Identify which cell holds the provided text, then report its [x, y] central coordinate. 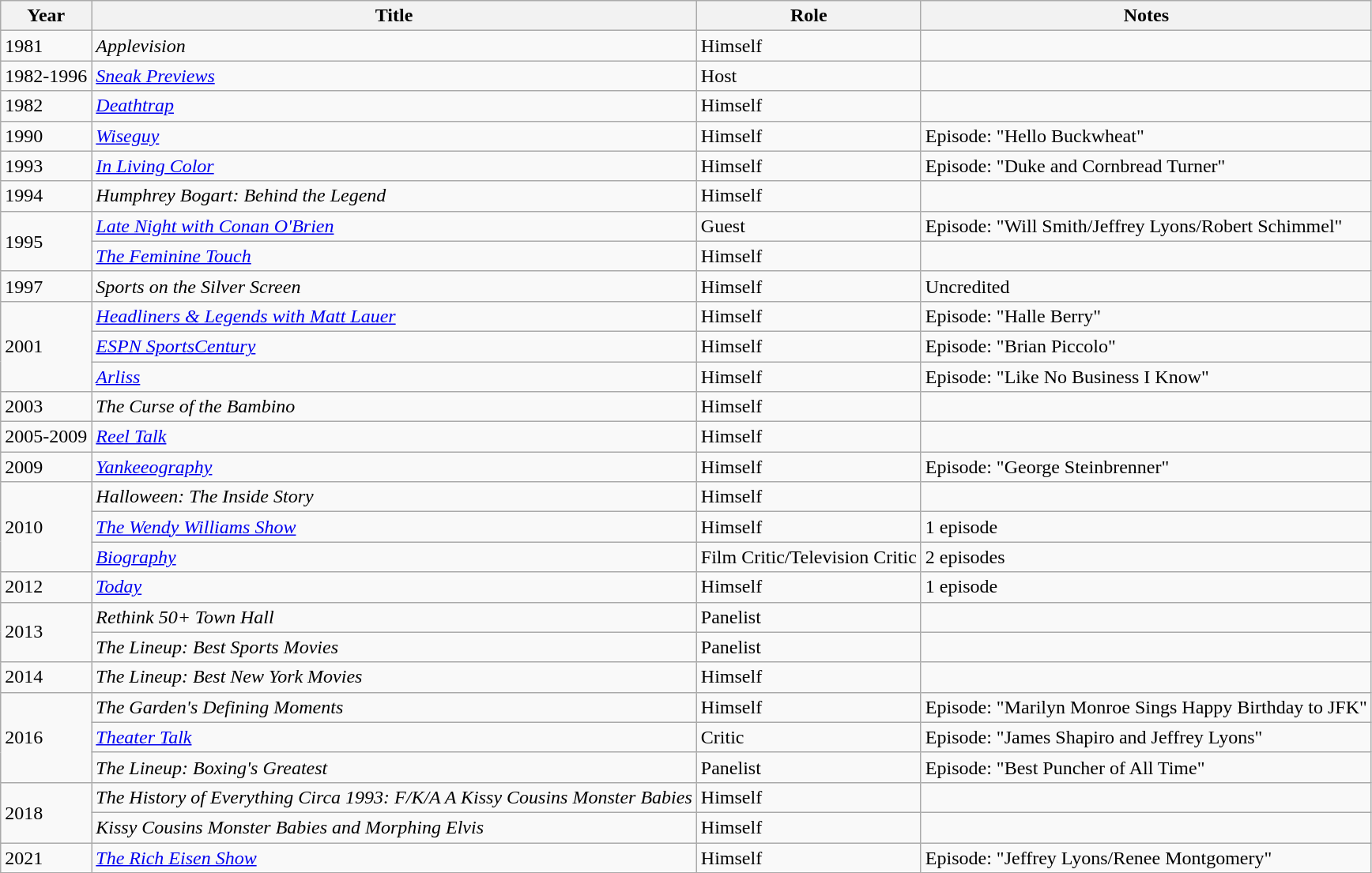
Episode: "Halle Berry" [1146, 316]
Uncredited [1146, 286]
Episode: "Like No Business I Know" [1146, 377]
The Rich Eisen Show [394, 857]
Yankeeography [394, 467]
Host [808, 76]
2018 [46, 812]
1994 [46, 196]
Episode: "Hello Buckwheat" [1146, 136]
Guest [808, 226]
Role [808, 16]
The Garden's Defining Moments [394, 707]
The Curse of the Bambino [394, 407]
1990 [46, 136]
Wiseguy [394, 136]
The History of Everything Circa 1993: F/K/A A Kissy Cousins Monster Babies [394, 797]
The Wendy Williams Show [394, 527]
ESPN SportsCentury [394, 346]
Title [394, 16]
Applevision [394, 46]
Episode: "Marilyn Monroe Sings Happy Birthday to JFK" [1146, 707]
The Lineup: Boxing's Greatest [394, 767]
2013 [46, 632]
2012 [46, 587]
1981 [46, 46]
Sports on the Silver Screen [394, 286]
Episode: "Brian Piccolo" [1146, 346]
Film Critic/Television Critic [808, 557]
1995 [46, 241]
Humphrey Bogart: Behind the Legend [394, 196]
Today [394, 587]
2014 [46, 677]
2010 [46, 527]
Theater Talk [394, 737]
Rethink 50+ Town Hall [394, 617]
Episode: "Jeffrey Lyons/Renee Montgomery" [1146, 857]
Biography [394, 557]
Episode: "George Steinbrenner" [1146, 467]
The Lineup: Best New York Movies [394, 677]
2005-2009 [46, 437]
Critic [808, 737]
Episode: "Duke and Cornbread Turner" [1146, 166]
2003 [46, 407]
Kissy Cousins Monster Babies and Morphing Elvis [394, 827]
Deathtrap [394, 106]
Late Night with Conan O'Brien [394, 226]
In Living Color [394, 166]
2009 [46, 467]
The Lineup: Best Sports Movies [394, 647]
Sneak Previews [394, 76]
2001 [46, 346]
2016 [46, 737]
Episode: "Best Puncher of All Time" [1146, 767]
1997 [46, 286]
2021 [46, 857]
Notes [1146, 16]
Year [46, 16]
The Feminine Touch [394, 256]
Episode: "Will Smith/Jeffrey Lyons/Robert Schimmel" [1146, 226]
Headliners & Legends with Matt Lauer [394, 316]
2 episodes [1146, 557]
Reel Talk [394, 437]
1982-1996 [46, 76]
Episode: "James Shapiro and Jeffrey Lyons" [1146, 737]
1993 [46, 166]
1982 [46, 106]
Arliss [394, 377]
Halloween: The Inside Story [394, 497]
